Provide the [x, y] coordinate of the cell's center where the given text is located.  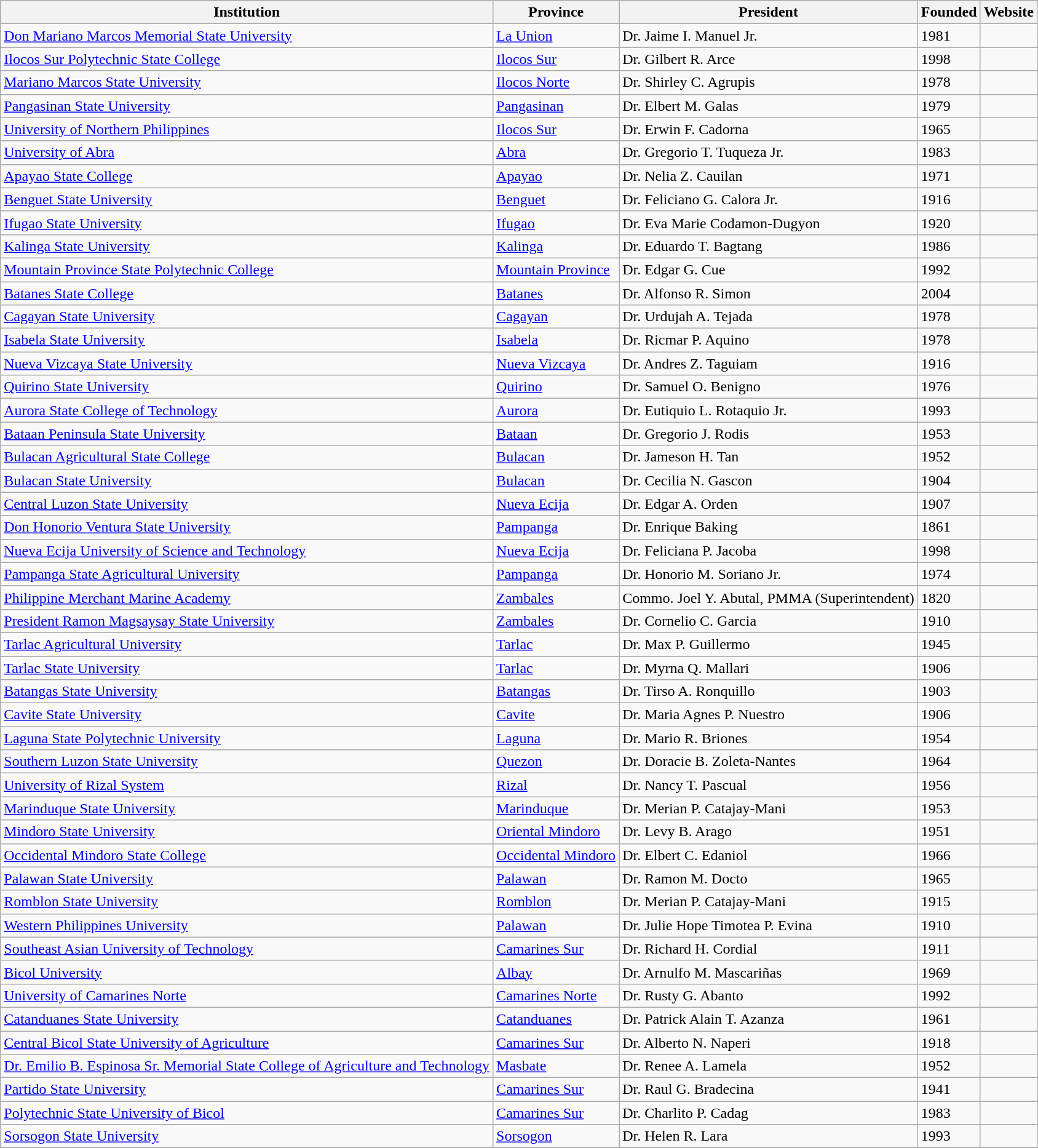
Romblon [556, 902]
Website [1008, 12]
Dr. Enrique Baking [769, 527]
1969 [949, 972]
Dr. Feliciano G. Calora Jr. [769, 199]
1979 [949, 106]
Tarlac Agricultural University [247, 644]
Laguna [556, 738]
Partido State University [247, 1090]
Dr. Jameson H. Tan [769, 457]
Benguet State University [247, 199]
Dr. Gregorio T. Tuqueza Jr. [769, 153]
Apayao [556, 176]
Dr. Alberto N. Naperi [769, 1043]
Western Philippines University [247, 925]
Rizal [556, 785]
University of Camarines Norte [247, 995]
Dr. Eduardo T. Bagtang [769, 246]
1986 [949, 246]
1920 [949, 223]
Dr. Cornelio C. Garcia [769, 621]
Batangas State University [247, 692]
Romblon State University [247, 902]
Pangasinan State University [247, 106]
1954 [949, 738]
1974 [949, 574]
1951 [949, 832]
Dr. Edgar G. Cue [769, 269]
Don Mariano Marcos Memorial State University [247, 36]
Kalinga [556, 246]
Dr. Feliciana P. Jacoba [769, 551]
Dr. Helen R. Lara [769, 1136]
Dr. Levy B. Arago [769, 832]
Batangas [556, 692]
Dr. Gregorio J. Rodis [769, 434]
Occidental Mindoro [556, 855]
Mariano Marcos State University [247, 82]
Dr. Max P. Guillermo [769, 644]
Dr. Tirso A. Ronquillo [769, 692]
1976 [949, 387]
Masbate [556, 1066]
Batanes State College [247, 293]
Dr. Rusty G. Abanto [769, 995]
Dr. Myrna Q. Mallari [769, 668]
Quirino [556, 387]
Catanduanes State University [247, 1019]
Sorsogon [556, 1136]
Don Honorio Ventura State University [247, 527]
Quezon [556, 762]
1941 [949, 1090]
1956 [949, 785]
University of Rizal System [247, 785]
Dr. Andres Z. Taguiam [769, 364]
Dr. Arnulfo M. Mascariñas [769, 972]
Abra [556, 153]
Dr. Mario R. Briones [769, 738]
Catanduanes [556, 1019]
Marinduque State University [247, 808]
Dr. Cecilia N. Gascon [769, 480]
Dr. Nancy T. Pascual [769, 785]
Province [556, 12]
Bulacan State University [247, 480]
Apayao State College [247, 176]
Dr. Maria Agnes P. Nuestro [769, 715]
Albay [556, 972]
Bataan Peninsula State University [247, 434]
President [769, 12]
La Union [556, 36]
1961 [949, 1019]
Isabela State University [247, 340]
Central Luzon State University [247, 504]
Aurora State College of Technology [247, 410]
Kalinga State University [247, 246]
Ilocos Norte [556, 82]
Dr. Honorio M. Soriano Jr. [769, 574]
2004 [949, 293]
Tarlac State University [247, 668]
Mindoro State University [247, 832]
Batanes [556, 293]
1915 [949, 902]
Central Bicol State University of Agriculture [247, 1043]
1904 [949, 480]
Ilocos Sur Polytechnic State College [247, 59]
Dr. Elbert M. Galas [769, 106]
Nueva Ecija University of Science and Technology [247, 551]
Dr. Urdujah A. Tejada [769, 317]
1911 [949, 949]
Dr. Jaime I. Manuel Jr. [769, 36]
Marinduque [556, 808]
1918 [949, 1043]
1964 [949, 762]
President Ramon Magsaysay State University [247, 621]
Aurora [556, 410]
Dr. Nelia Z. Cauilan [769, 176]
1981 [949, 36]
Cavite State University [247, 715]
Oriental Mindoro [556, 832]
1966 [949, 855]
Cagayan [556, 317]
Ifugao [556, 223]
Cagayan State University [247, 317]
Isabela [556, 340]
Pangasinan [556, 106]
Benguet [556, 199]
1820 [949, 597]
Dr. Shirley C. Agrupis [769, 82]
Sorsogon State University [247, 1136]
University of Abra [247, 153]
Southeast Asian University of Technology [247, 949]
Dr. Samuel O. Benigno [769, 387]
University of Northern Philippines [247, 129]
Dr. Erwin F. Cadorna [769, 129]
1945 [949, 644]
Dr. Patrick Alain T. Azanza [769, 1019]
1907 [949, 504]
Laguna State Polytechnic University [247, 738]
Dr. Raul G. Bradecina [769, 1090]
Dr. Gilbert R. Arce [769, 59]
Cavite [556, 715]
Nueva Vizcaya [556, 364]
Commo. Joel Y. Abutal, PMMA (Superintendent) [769, 597]
Polytechnic State University of Bicol [247, 1113]
Palawan State University [247, 879]
Bicol University [247, 972]
Bulacan Agricultural State College [247, 457]
Mountain Province State Polytechnic College [247, 269]
Quirino State University [247, 387]
Dr. Doracie B. Zoleta-Nantes [769, 762]
Dr. Alfonso R. Simon [769, 293]
Dr. Ricmar P. Aquino [769, 340]
Founded [949, 12]
1861 [949, 527]
Occidental Mindoro State College [247, 855]
Southern Luzon State University [247, 762]
1903 [949, 692]
Bataan [556, 434]
1971 [949, 176]
Dr. Eutiquio L. Rotaquio Jr. [769, 410]
Dr. Renee A. Lamela [769, 1066]
Dr. Emilio B. Espinosa Sr. Memorial State College of Agriculture and Technology [247, 1066]
Dr. Eva Marie Codamon-Dugyon [769, 223]
Mountain Province [556, 269]
Dr. Edgar A. Orden [769, 504]
Dr. Julie Hope Timotea P. Evina [769, 925]
Institution [247, 12]
Nueva Vizcaya State University [247, 364]
Dr. Charlito P. Cadag [769, 1113]
Dr. Elbert C. Edaniol [769, 855]
Pampanga State Agricultural University [247, 574]
Dr. Richard H. Cordial [769, 949]
Philippine Merchant Marine Academy [247, 597]
Camarines Norte [556, 995]
Ifugao State University [247, 223]
Dr. Ramon M. Docto [769, 879]
